Capture the cell that displays the provided text and extract its (x, y) central coordinate. 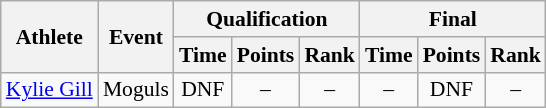
Athlete (50, 36)
Final (453, 19)
Qualification (267, 19)
Event (136, 36)
Moguls (136, 90)
Kylie Gill (50, 90)
